Determine the (x, y) coordinate at the center of the cell enclosing the given text.  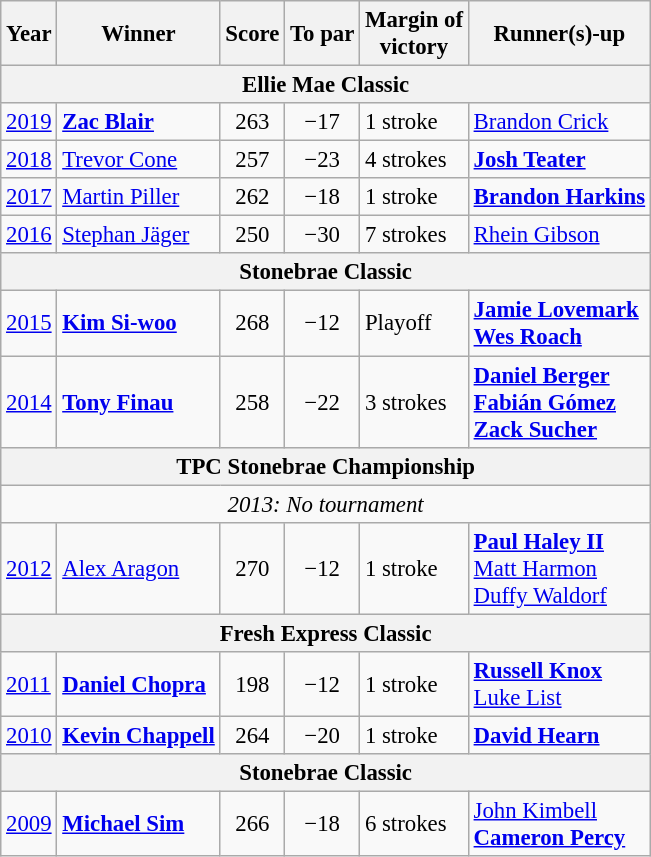
257 (252, 160)
Russell Knox Luke List (559, 684)
Score (252, 34)
Martin Piller (138, 197)
Kevin Chappell (138, 735)
3 strokes (414, 402)
268 (252, 324)
David Hearn (559, 735)
Trevor Cone (138, 160)
Playoff (414, 324)
266 (252, 824)
To par (322, 34)
Daniel Berger Fabián Gómez Zack Sucher (559, 402)
250 (252, 235)
Rhein Gibson (559, 235)
2009 (29, 824)
Josh Teater (559, 160)
7 strokes (414, 235)
198 (252, 684)
263 (252, 122)
2019 (29, 122)
2017 (29, 197)
Runner(s)-up (559, 34)
264 (252, 735)
−17 (322, 122)
Alex Aragon (138, 568)
4 strokes (414, 160)
2011 (29, 684)
2010 (29, 735)
2018 (29, 160)
270 (252, 568)
Zac Blair (138, 122)
2012 (29, 568)
2015 (29, 324)
−30 (322, 235)
Brandon Harkins (559, 197)
−22 (322, 402)
2016 (29, 235)
TPC Stonebrae Championship (326, 466)
Kim Si-woo (138, 324)
Michael Sim (138, 824)
Paul Haley II Matt Harmon Duffy Waldorf (559, 568)
Winner (138, 34)
258 (252, 402)
2014 (29, 402)
Brandon Crick (559, 122)
−20 (322, 735)
262 (252, 197)
6 strokes (414, 824)
2013: No tournament (326, 504)
Stephan Jäger (138, 235)
Jamie Lovemark Wes Roach (559, 324)
−23 (322, 160)
Tony Finau (138, 402)
Daniel Chopra (138, 684)
Year (29, 34)
Fresh Express Classic (326, 633)
Margin ofvictory (414, 34)
John Kimbell Cameron Percy (559, 824)
Ellie Mae Classic (326, 85)
